Locate the cell with the specified text and output its [X, Y] center coordinate. 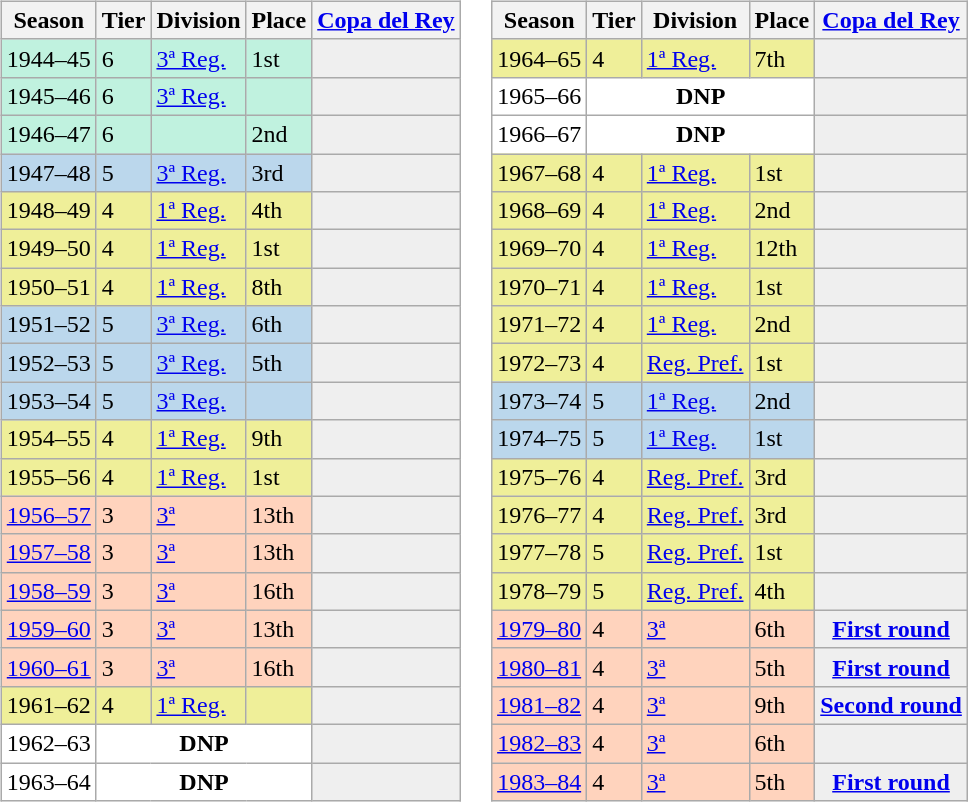
1978–79 [540, 591]
1969–70 [540, 249]
1952–53 [48, 363]
7th [782, 58]
1977–78 [540, 553]
1970–71 [540, 287]
1966–67 [540, 134]
1979–80 [540, 629]
1967–68 [540, 173]
1964–65 [540, 58]
1956–57 [48, 515]
1961–62 [48, 705]
1983–84 [540, 781]
1962–63 [48, 743]
1976–77 [540, 515]
Second round [892, 705]
1973–74 [540, 401]
1947–48 [48, 173]
1955–56 [48, 477]
1972–73 [540, 363]
1954–55 [48, 439]
1946–47 [48, 134]
1982–83 [540, 743]
1975–76 [540, 477]
1971–72 [540, 325]
1944–45 [48, 58]
1959–60 [48, 629]
1958–59 [48, 591]
1965–66 [540, 96]
1951–52 [48, 325]
12th [782, 249]
1974–75 [540, 439]
1950–51 [48, 287]
1949–50 [48, 249]
1968–69 [540, 211]
1945–46 [48, 96]
1963–64 [48, 781]
8th [279, 287]
1957–58 [48, 553]
1948–49 [48, 211]
1953–54 [48, 401]
1980–81 [540, 667]
1960–61 [48, 667]
1981–82 [540, 705]
